Scan for the cell matching the given text and deliver its [X, Y] coordinate at center. 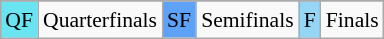
F [310, 20]
Finals [352, 20]
SF [179, 20]
Quarterfinals [100, 20]
Semifinals [247, 20]
QF [19, 20]
